Provide the (X, Y) coordinate of the cell's center where the given text is located.  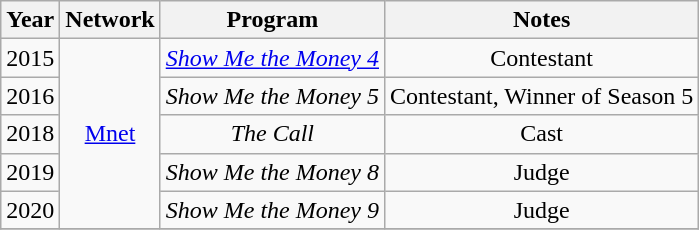
Show Me the Money 5 (272, 96)
2015 (30, 58)
Mnet (110, 134)
Cast (542, 134)
Show Me the Money 9 (272, 210)
Notes (542, 20)
Contestant, Winner of Season 5 (542, 96)
Show Me the Money 8 (272, 172)
The Call (272, 134)
2019 (30, 172)
Network (110, 20)
Show Me the Money 4 (272, 58)
Year (30, 20)
2016 (30, 96)
Contestant (542, 58)
2018 (30, 134)
2020 (30, 210)
Program (272, 20)
